Provide the [X, Y] coordinate of the cell's center where the given text is located.  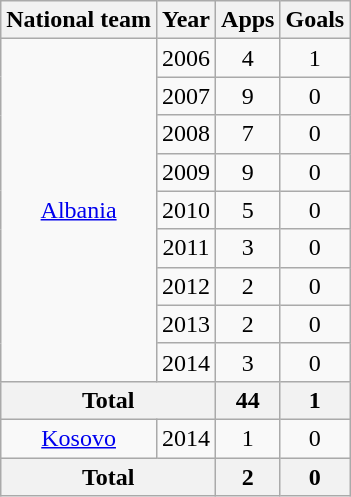
2006 [186, 58]
Kosovo [79, 438]
2010 [186, 210]
2012 [186, 286]
Apps [248, 20]
Year [186, 20]
Goals [315, 20]
4 [248, 58]
7 [248, 134]
2007 [186, 96]
2011 [186, 248]
44 [248, 400]
2009 [186, 172]
2013 [186, 324]
Albania [79, 210]
National team [79, 20]
2008 [186, 134]
5 [248, 210]
